Provide the (X, Y) coordinate of the cell's center where the given text is located.  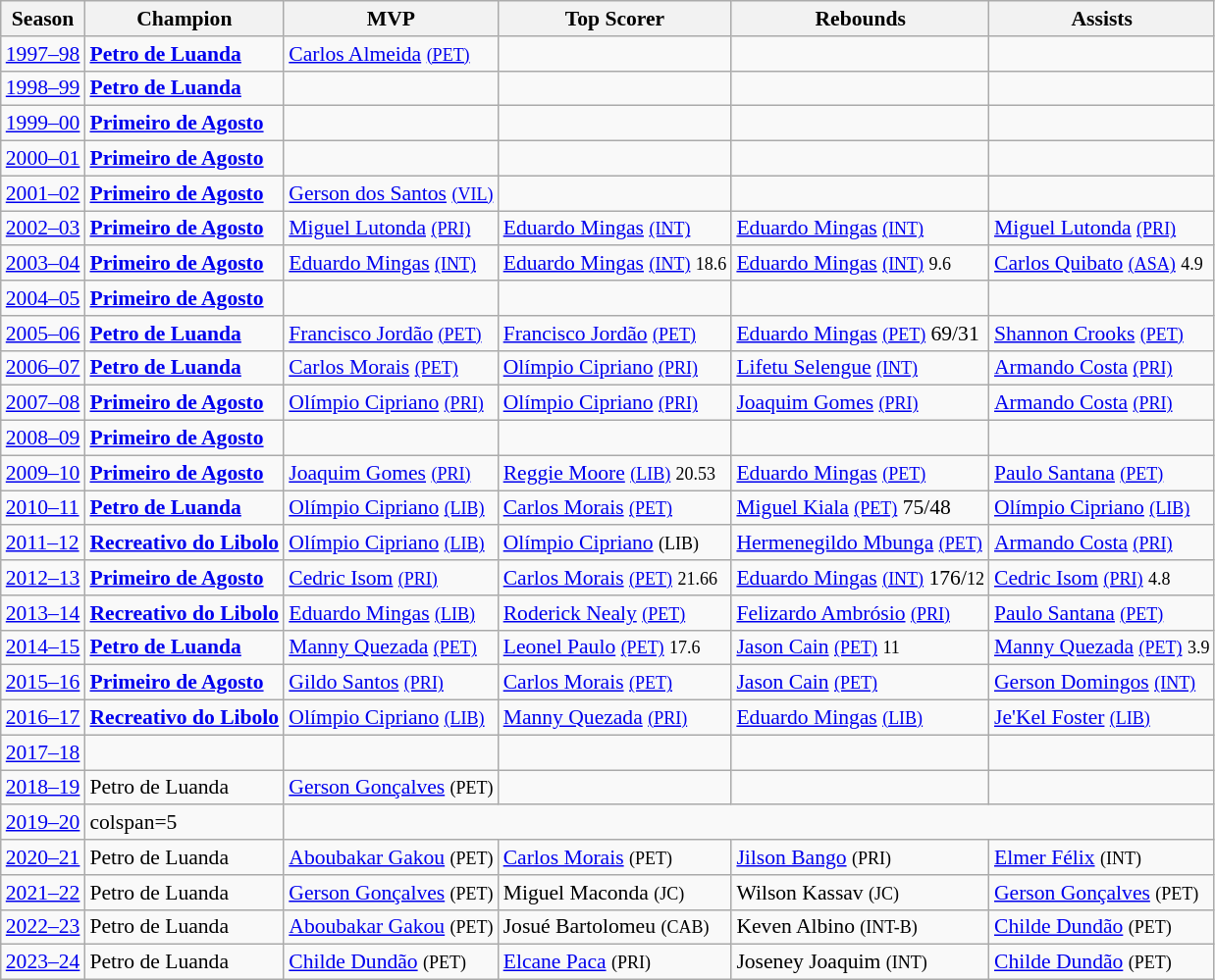
2021–22 (43, 893)
Carlos Morais (PET) 21.66 (615, 578)
Gerson Domingos (INT) (1102, 683)
Wilson Kassav (JC) (860, 893)
2005–06 (43, 334)
2017–18 (43, 752)
Manny Quezada (PRI) (615, 718)
Assists (1102, 19)
Manny Quezada (PET) (391, 647)
2008–09 (43, 438)
2004–05 (43, 298)
2000–01 (43, 159)
Elcane Paca (PRI) (615, 962)
2007–08 (43, 403)
Miguel Maconda (JC) (615, 893)
2012–13 (43, 578)
Jason Cain (PET) (860, 683)
Gerson dos Santos (VIL) (391, 193)
2018–19 (43, 788)
Champion (185, 19)
2010–11 (43, 508)
Reggie Moore (LIB) 20.53 (615, 473)
Josué Bartolomeu (CAB) (615, 927)
Miguel Kiala (PET) 75/48 (860, 508)
Jilson Bango (PRI) (860, 857)
Je'Kel Foster (LIB) (1102, 718)
2014–15 (43, 647)
Manny Quezada (PET) 3.9 (1102, 647)
Top Scorer (615, 19)
Shannon Crooks (PET) (1102, 334)
Leonel Paulo (PET) 17.6 (615, 647)
2019–20 (43, 823)
1999–00 (43, 124)
Carlos Quibato (ASA) 4.9 (1102, 264)
1998–99 (43, 88)
Cedric Isom (PRI) (391, 578)
Eduardo Mingas (INT) 18.6 (615, 264)
Eduardo Mingas (INT) 176/12 (860, 578)
2009–10 (43, 473)
1997–98 (43, 54)
Jason Cain (PET) 11 (860, 647)
Carlos Almeida (PET) (391, 54)
2023–24 (43, 962)
Lifetu Selengue (INT) (860, 368)
2013–14 (43, 613)
2002–03 (43, 229)
2001–02 (43, 193)
Keven Albino (INT-B) (860, 927)
2006–07 (43, 368)
2022–23 (43, 927)
Felizardo Ambrósio (PRI) (860, 613)
Cedric Isom (PRI) 4.8 (1102, 578)
Gildo Santos (PRI) (391, 683)
2020–21 (43, 857)
Joseney Joaquim (INT) (860, 962)
2003–04 (43, 264)
Roderick Nealy (PET) (615, 613)
Hermenegildo Mbunga (PET) (860, 543)
2011–12 (43, 543)
Season (43, 19)
MVP (391, 19)
Eduardo Mingas (INT) 9.6 (860, 264)
Rebounds (860, 19)
Elmer Félix (INT) (1102, 857)
2016–17 (43, 718)
Eduardo Mingas (PET) (860, 473)
colspan=5 (185, 823)
2015–16 (43, 683)
Eduardo Mingas (PET) 69/31 (860, 334)
